Extract the [x, y] coordinate from the center of the cell holding the provided text.  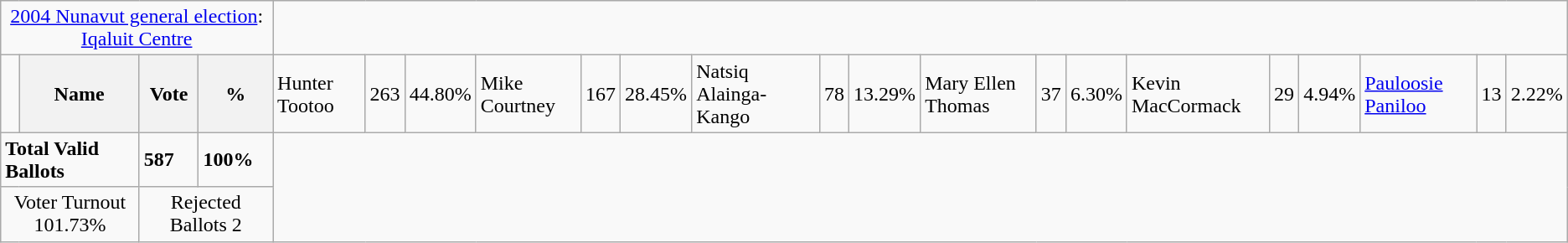
29 [1285, 94]
Pauloosie Paniloo [1419, 94]
2.22% [1536, 94]
13 [1491, 94]
28.45% [657, 94]
167 [601, 94]
587 [169, 159]
2004 Nunavut general election: Iqaluit Centre [137, 28]
Hunter Tootoo [320, 94]
% [236, 94]
4.94% [1330, 94]
Natsiq Alainga-Kango [756, 94]
Voter Turnout 101.73% [70, 215]
Mary Ellen Thomas [978, 94]
Vote [169, 94]
100% [236, 159]
Rejected Ballots 2 [206, 215]
Mike Courtney [528, 94]
44.80% [441, 94]
6.30% [1096, 94]
263 [385, 94]
37 [1050, 94]
13.29% [885, 94]
Kevin MacCormack [1198, 94]
Name [79, 94]
Total Valid Ballots [70, 159]
78 [834, 94]
